Scan for the cell matching the given text and deliver its (X, Y) coordinate at center. 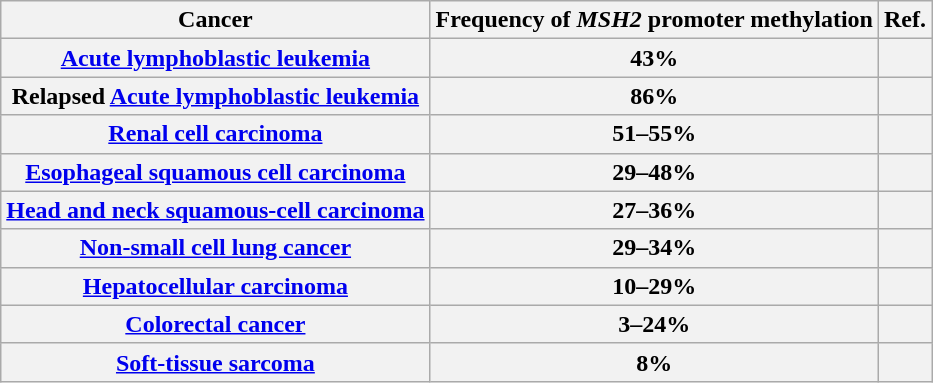
Non-small cell lung cancer (216, 248)
29–34% (654, 248)
8% (654, 362)
Cancer (216, 20)
43% (654, 58)
27–36% (654, 210)
Renal cell carcinoma (216, 134)
3–24% (654, 324)
10–29% (654, 286)
Relapsed Acute lymphoblastic leukemia (216, 96)
Acute lymphoblastic leukemia (216, 58)
86% (654, 96)
Esophageal squamous cell carcinoma (216, 172)
Ref. (904, 20)
Soft-tissue sarcoma (216, 362)
Head and neck squamous-cell carcinoma (216, 210)
Frequency of MSH2 promoter methylation (654, 20)
Colorectal cancer (216, 324)
51–55% (654, 134)
29–48% (654, 172)
Hepatocellular carcinoma (216, 286)
